Find where the given text appears and provide that cell's center as [x, y] coordinate. 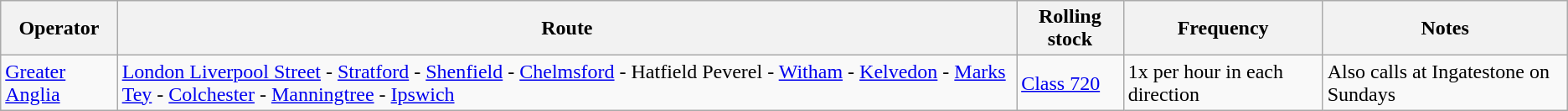
Greater Anglia [59, 82]
Rolling stock [1070, 29]
Operator [59, 29]
Also calls at Ingatestone on Sundays [1445, 82]
1x per hour in each direction [1223, 82]
Class 720 [1070, 82]
Route [566, 29]
London Liverpool Street - Stratford - Shenfield - Chelmsford - Hatfield Peverel - Witham - Kelvedon - Marks Tey - Colchester - Manningtree - Ipswich [566, 82]
Frequency [1223, 29]
Notes [1445, 29]
